Find where the given text appears and provide that cell's center as (X, Y) coordinate. 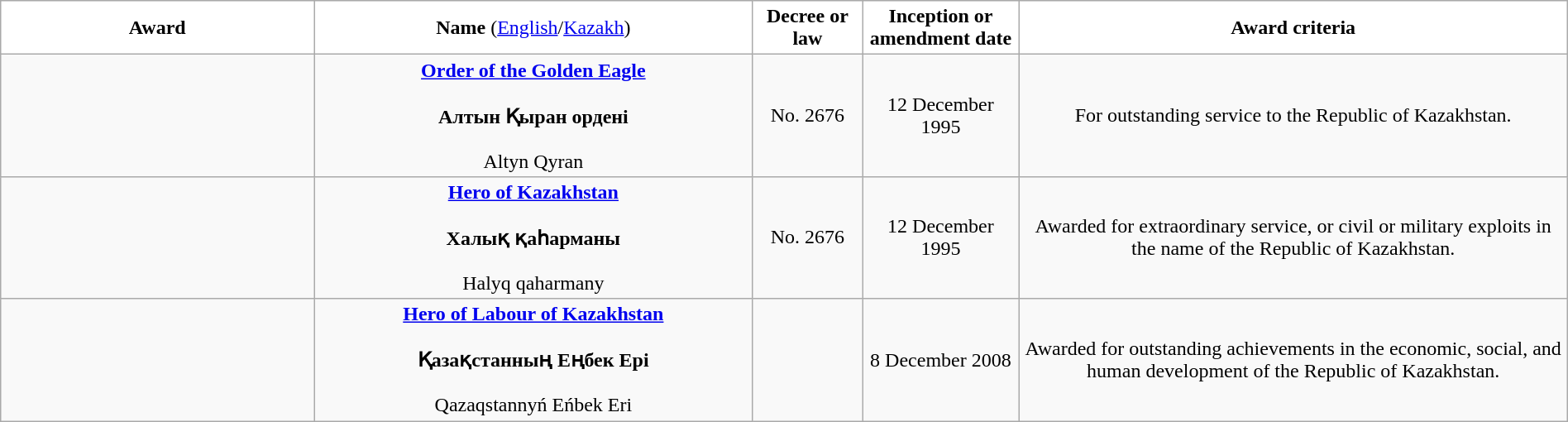
Name (English/Kazakh) (533, 28)
For outstanding service to the Republic of Kazakhstan. (1293, 116)
Award (157, 28)
Hero of KazakhstanХалық қаһарманыHalyq qaharmany (533, 237)
Awarded for outstanding achievements in the economic, social, and human development of the Republic of Kazakhstan. (1293, 360)
Awarded for extraordinary service, or civil or military exploits in the name of the Republic of Kazakhstan. (1293, 237)
Order of the Golden EagleАлтын Қыран орденіAltyn Qyran (533, 116)
Inception or amendment date (941, 28)
Award criteria (1293, 28)
Decree or law (807, 28)
Hero of Labour of KazakhstanҚазақстанның Еңбек ЕріQazaqstannyń Eńbek Eri (533, 360)
8 December 2008 (941, 360)
